Determine the [x, y] coordinate at the center of the cell enclosing the given text.  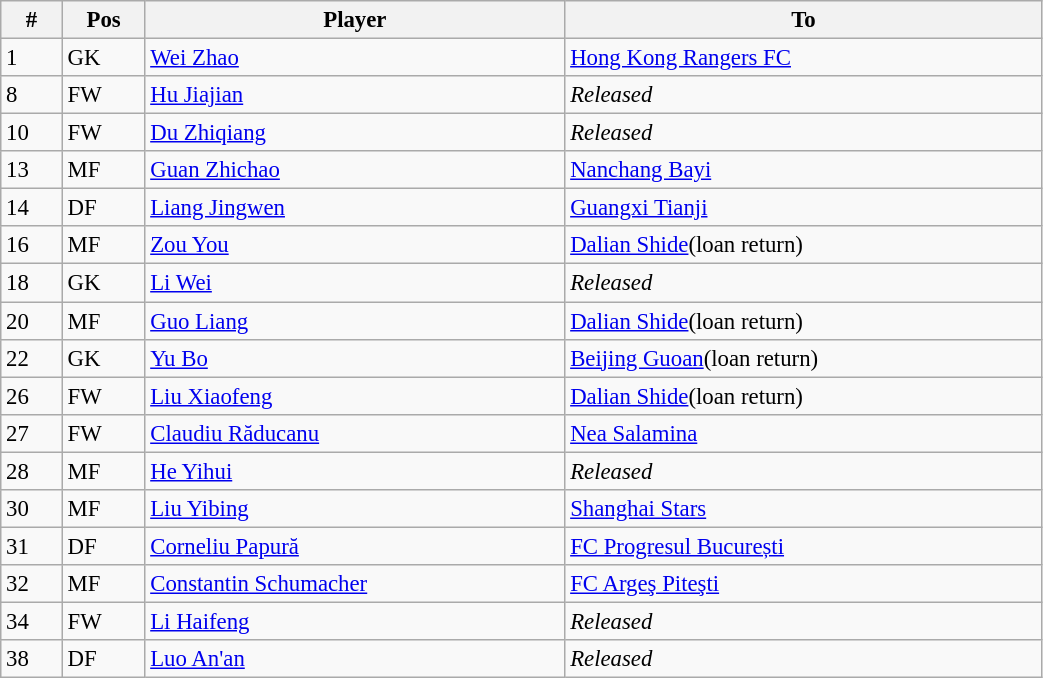
Zou You [355, 245]
He Yihui [355, 471]
13 [32, 170]
Hu Jiajian [355, 95]
27 [32, 433]
Player [355, 20]
31 [32, 546]
28 [32, 471]
Pos [104, 20]
# [32, 20]
Wei Zhao [355, 58]
38 [32, 659]
22 [32, 358]
8 [32, 95]
To [804, 20]
Liu Yibing [355, 509]
18 [32, 283]
26 [32, 396]
Beijing Guoan(loan return) [804, 358]
Corneliu Papură [355, 546]
Claudiu Răducanu [355, 433]
30 [32, 509]
Li Haifeng [355, 621]
14 [32, 208]
Li Wei [355, 283]
FC Argeş Piteşti [804, 584]
Guo Liang [355, 321]
FC Progresul București [804, 546]
Constantin Schumacher [355, 584]
32 [32, 584]
Liang Jingwen [355, 208]
Du Zhiqiang [355, 133]
Yu Bo [355, 358]
Guangxi Tianji [804, 208]
Liu Xiaofeng [355, 396]
Nea Salamina [804, 433]
Hong Kong Rangers FC [804, 58]
Luo An'an [355, 659]
1 [32, 58]
16 [32, 245]
20 [32, 321]
10 [32, 133]
Guan Zhichao [355, 170]
Nanchang Bayi [804, 170]
Shanghai Stars [804, 509]
34 [32, 621]
